Search for the cell housing the specified text and yield its [X, Y] center coordinate. 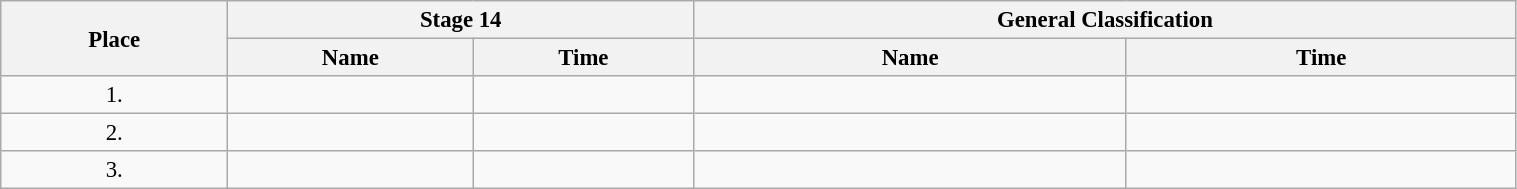
Place [114, 38]
3. [114, 170]
2. [114, 133]
1. [114, 95]
General Classification [1105, 20]
Stage 14 [461, 20]
